Locate the cell with the specified text and output its (X, Y) center coordinate. 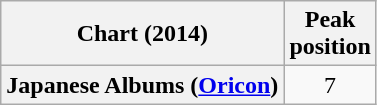
7 (330, 85)
Chart (2014) (142, 34)
Japanese Albums (Oricon) (142, 85)
Peak position (330, 34)
